Locate the cell with the specified text and output its [X, Y] center coordinate. 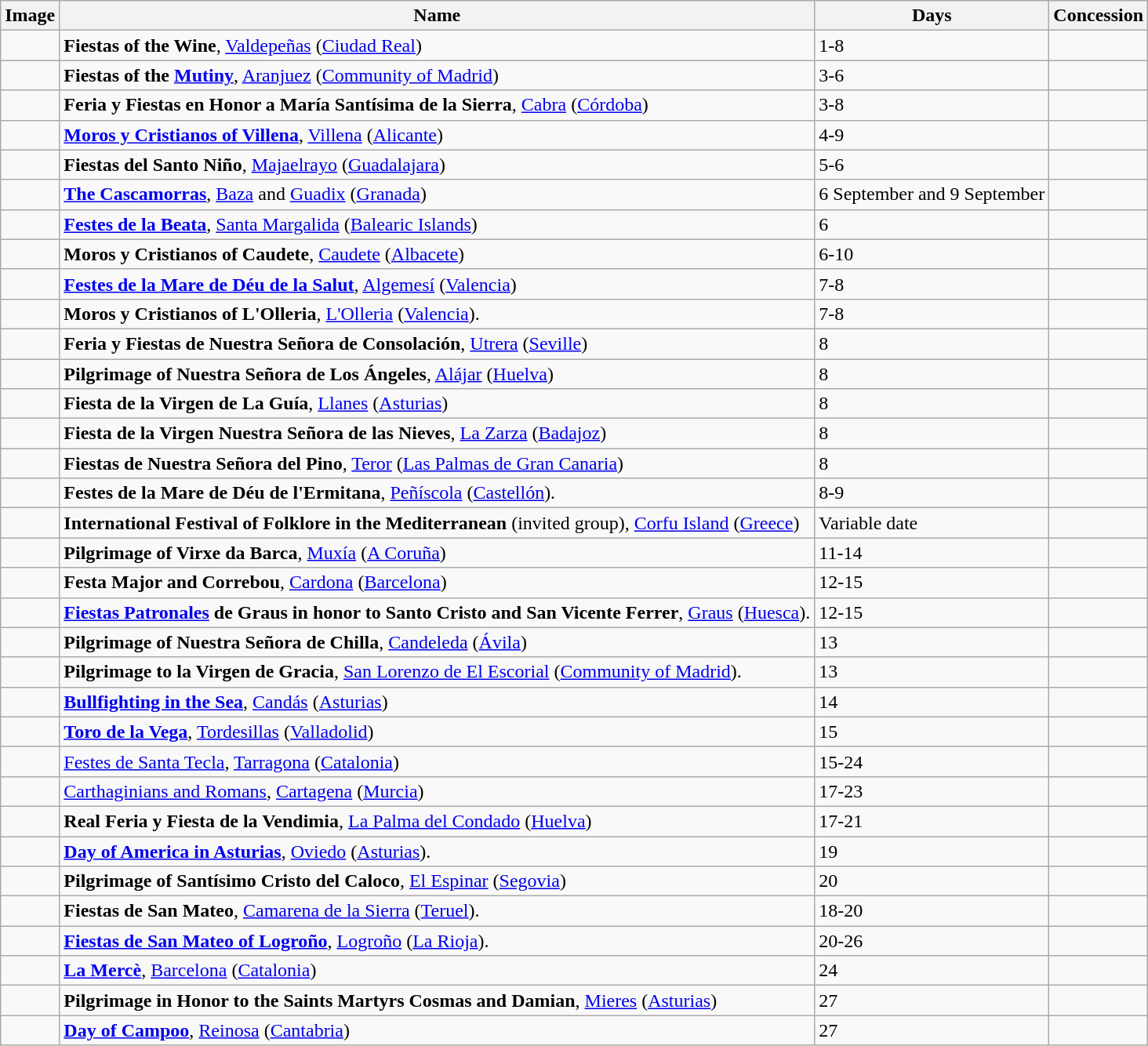
Fiestas del Santo Niño, Majaelrayo (Guadalajara) [438, 165]
15 [932, 732]
The Cascamorras, Baza and Guadix (Granada) [438, 194]
18-20 [932, 911]
Pilgrimage of Nuestra Señora de Chilla, Candeleda (Ávila) [438, 642]
4-9 [932, 135]
Pilgrimage to la Virgen de Gracia, San Lorenzo de El Escorial (Community of Madrid). [438, 672]
17-23 [932, 791]
Fiesta de la Virgen Nuestra Señora de las Nieves, La Zarza (Badajoz) [438, 434]
5-6 [932, 165]
1-8 [932, 45]
8-9 [932, 493]
14 [932, 702]
Fiestas of the Wine, Valdepeñas (Ciudad Real) [438, 45]
Fiestas Patronales de Graus in honor to Santo Cristo and San Vicente Ferrer, Graus (Huesca). [438, 612]
Pilgrimage of Nuestra Señora de Los Ángeles, Alájar (Huelva) [438, 374]
Fiestas de Nuestra Señora del Pino, Teror (Las Palmas de Gran Canaria) [438, 463]
Moros y Cristianos of Caudete, Caudete (Albacete) [438, 254]
Bullfighting in the Sea, Candás (Asturias) [438, 702]
6 September and 9 September [932, 194]
Toro de la Vega, Tordesillas (Valladolid) [438, 732]
Pilgrimage in Honor to the Saints Martyrs Cosmas and Damian, Mieres (Asturias) [438, 1001]
20-26 [932, 941]
Name [438, 16]
6 [932, 224]
Image [30, 16]
La Mercè, Barcelona (Catalonia) [438, 971]
Feria y Fiestas de Nuestra Señora de Consolación, Utrera (Seville) [438, 343]
15-24 [932, 761]
Fiestas de San Mateo of Logroño, Logroño (La Rioja). [438, 941]
Moros y Cristianos of L'Olleria, L'Olleria (Valencia). [438, 314]
Festa Major and Correbou, Cardona (Barcelona) [438, 583]
3-8 [932, 105]
Festes de la Mare de Déu de l'Ermitana, Peñíscola (Castellón). [438, 493]
6-10 [932, 254]
Festes de la Mare de Déu de la Salut, Algemesí (Valencia) [438, 284]
Fiestas de San Mateo, Camarena de la Sierra (Teruel). [438, 911]
Day of Campoo, Reinosa (Cantabria) [438, 1030]
3-6 [932, 75]
17-21 [932, 821]
24 [932, 971]
20 [932, 881]
Pilgrimage of Santísimo Cristo del Caloco, El Espinar (Segovia) [438, 881]
Day of America in Asturias, Oviedo (Asturias). [438, 851]
Carthaginians and Romans, Cartagena (Murcia) [438, 791]
International Festival of Folklore in the Mediterranean (invited group), Corfu Island (Greece) [438, 523]
Variable date [932, 523]
Festes de la Beata, Santa Margalida (Balearic Islands) [438, 224]
Feria y Fiestas en Honor a María Santísima de la Sierra, Cabra (Córdoba) [438, 105]
Concession [1099, 16]
Moros y Cristianos of Villena, Villena (Alicante) [438, 135]
Days [932, 16]
19 [932, 851]
Real Feria y Fiesta de la Vendimia, La Palma del Condado (Huelva) [438, 821]
Fiestas of the Mutiny, Aranjuez (Community of Madrid) [438, 75]
11-14 [932, 553]
Fiesta de la Virgen de La Guía, Llanes (Asturias) [438, 404]
Pilgrimage of Virxe da Barca, Muxía (A Coruña) [438, 553]
Festes de Santa Tecla, Tarragona (Catalonia) [438, 761]
